Locate the cell with the specified text and output its (X, Y) center coordinate. 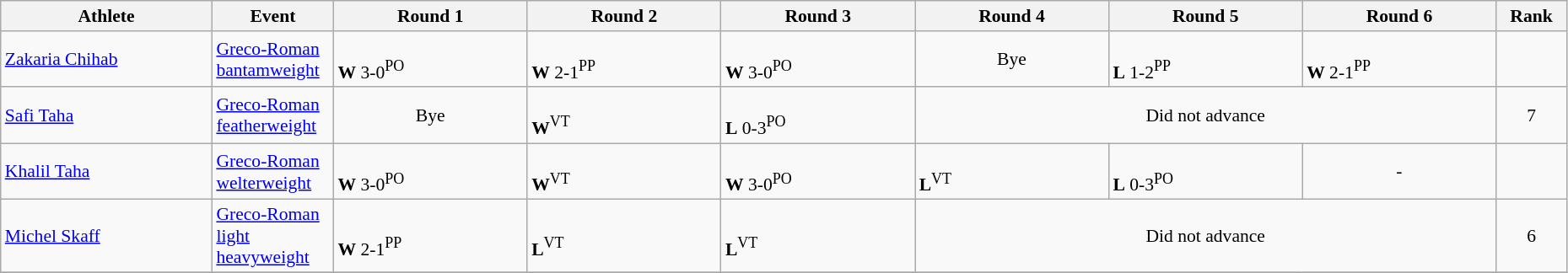
Event (272, 16)
Athlete (106, 16)
6 (1532, 236)
Round 4 (1012, 16)
Round 3 (818, 16)
Greco-Roman featherweight (272, 116)
- (1399, 172)
7 (1532, 116)
Zakaria Chihab (106, 59)
Khalil Taha (106, 172)
Round 1 (430, 16)
Round 5 (1205, 16)
Greco-Roman light heavyweight (272, 236)
Safi Taha (106, 116)
Round 2 (624, 16)
Greco-Roman welterweight (272, 172)
Michel Skaff (106, 236)
Rank (1532, 16)
Greco-Roman bantamweight (272, 59)
L 1-2PP (1205, 59)
Round 6 (1399, 16)
